Extract the (X, Y) coordinate from the center of the cell holding the provided text.  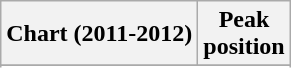
Chart (2011-2012) (100, 34)
Peakposition (244, 34)
